Capture the cell that displays the provided text and extract its [x, y] central coordinate. 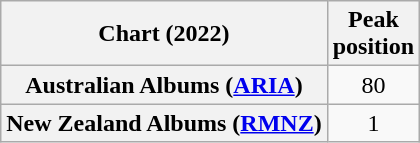
Chart (2022) [164, 34]
80 [373, 85]
1 [373, 123]
Australian Albums (ARIA) [164, 85]
Peakposition [373, 34]
New Zealand Albums (RMNZ) [164, 123]
